Locate the cell with the specified text and output its (x, y) center coordinate. 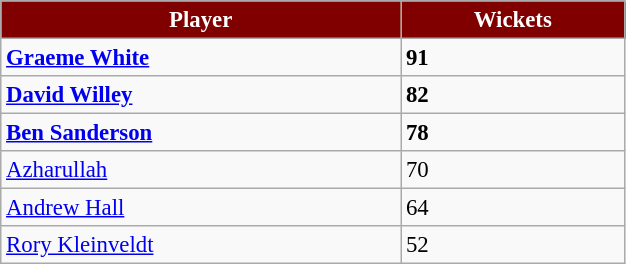
Graeme White (201, 58)
Player (201, 20)
Azharullah (201, 170)
82 (513, 95)
Wickets (513, 20)
Ben Sanderson (201, 133)
91 (513, 58)
Rory Kleinveldt (201, 245)
52 (513, 245)
70 (513, 170)
Andrew Hall (201, 208)
64 (513, 208)
David Willey (201, 95)
78 (513, 133)
